Capture the cell that displays the provided text and extract its (X, Y) central coordinate. 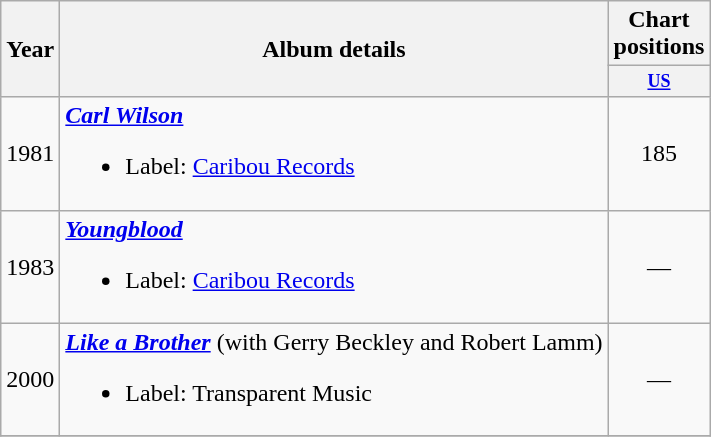
Carl WilsonLabel: Caribou Records (334, 154)
Album details (334, 49)
US (659, 82)
Chart positions (659, 34)
Like a Brother (with Gerry Beckley and Robert Lamm)Label: Transparent Music (334, 380)
Year (30, 49)
185 (659, 154)
1983 (30, 266)
1981 (30, 154)
2000 (30, 380)
YoungbloodLabel: Caribou Records (334, 266)
